Return (x, y) of the center of cell containing provided text 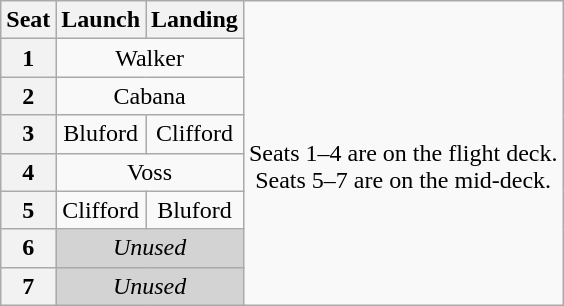
6 (28, 248)
Seat (28, 20)
Landing (195, 20)
3 (28, 134)
7 (28, 286)
Launch (101, 20)
2 (28, 96)
Voss (150, 172)
5 (28, 210)
Walker (150, 58)
Seats 1–4 are on the flight deck.Seats 5–7 are on the mid-deck. (403, 153)
Cabana (150, 96)
1 (28, 58)
4 (28, 172)
